Identify which cell holds the provided text, then report its (X, Y) central coordinate. 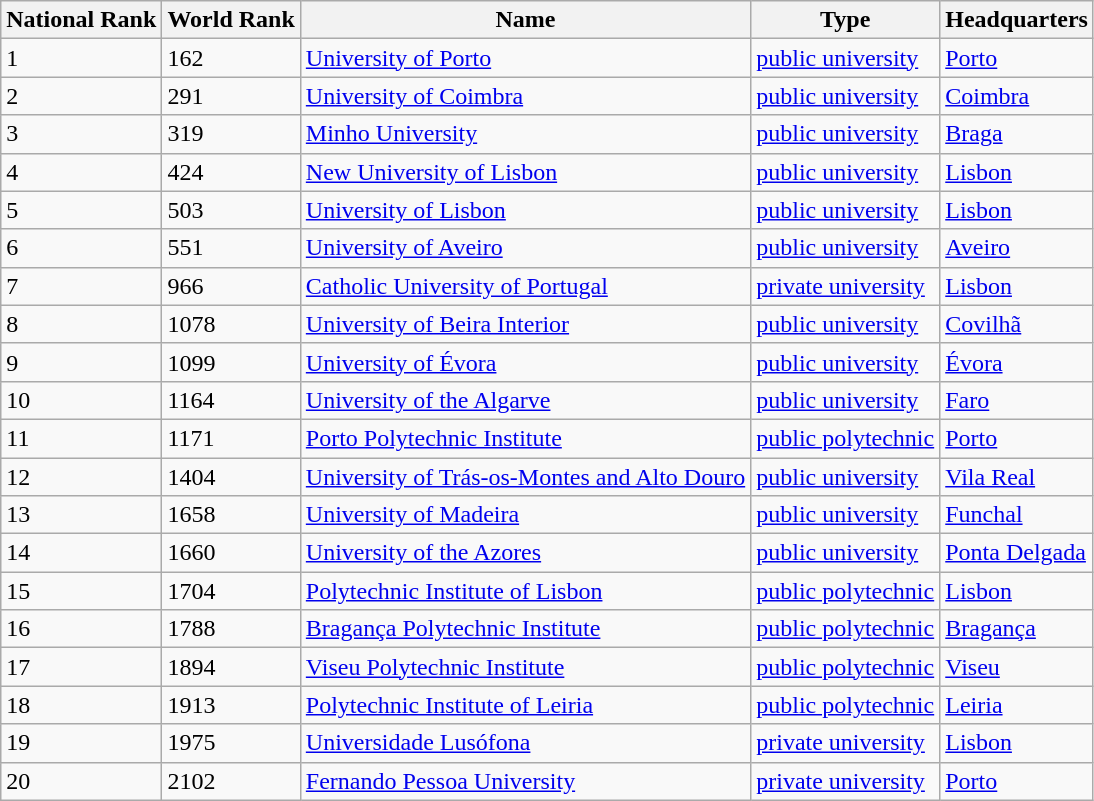
University of Évora (525, 362)
Évora (1017, 362)
National Rank (82, 20)
Faro (1017, 400)
Covilhã (1017, 324)
1704 (231, 591)
12 (82, 477)
Coimbra (1017, 96)
1788 (231, 629)
8 (82, 324)
5 (82, 210)
University of the Algarve (525, 400)
9 (82, 362)
291 (231, 96)
University of Lisbon (525, 210)
966 (231, 286)
14 (82, 553)
11 (82, 438)
3 (82, 134)
Polytechnic Institute of Lisbon (525, 591)
Leiria (1017, 705)
University of Trás-os-Montes and Alto Douro (525, 477)
1660 (231, 553)
424 (231, 172)
Bragança Polytechnic Institute (525, 629)
1099 (231, 362)
University of the Azores (525, 553)
7 (82, 286)
16 (82, 629)
University of Madeira (525, 515)
Catholic University of Portugal (525, 286)
University of Beira Interior (525, 324)
19 (82, 743)
1404 (231, 477)
319 (231, 134)
1164 (231, 400)
Viseu Polytechnic Institute (525, 667)
Name (525, 20)
162 (231, 58)
4 (82, 172)
2 (82, 96)
University of Coimbra (525, 96)
Braga (1017, 134)
World Rank (231, 20)
13 (82, 515)
Ponta Delgada (1017, 553)
Porto Polytechnic Institute (525, 438)
New University of Lisbon (525, 172)
Bragança (1017, 629)
1171 (231, 438)
2102 (231, 781)
1894 (231, 667)
503 (231, 210)
551 (231, 248)
1975 (231, 743)
Aveiro (1017, 248)
University of Porto (525, 58)
15 (82, 591)
1 (82, 58)
Minho University (525, 134)
Viseu (1017, 667)
Polytechnic Institute of Leiria (525, 705)
1913 (231, 705)
1658 (231, 515)
17 (82, 667)
Type (846, 20)
Universidade Lusófona (525, 743)
1078 (231, 324)
University of Aveiro (525, 248)
Funchal (1017, 515)
Vila Real (1017, 477)
Headquarters (1017, 20)
20 (82, 781)
18 (82, 705)
10 (82, 400)
6 (82, 248)
Fernando Pessoa University (525, 781)
